Detect which cell encompasses the target text, then output its (x, y) center coordinate. 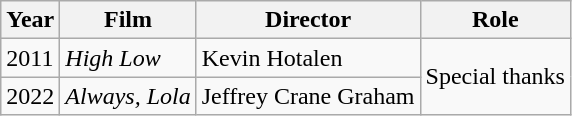
Special thanks (495, 77)
Role (495, 20)
High Low (128, 58)
Year (30, 20)
Always, Lola (128, 96)
Kevin Hotalen (308, 58)
2022 (30, 96)
Jeffrey Crane Graham (308, 96)
Film (128, 20)
Director (308, 20)
2011 (30, 58)
